Determine the (X, Y) coordinate at the center of the cell enclosing the given text.  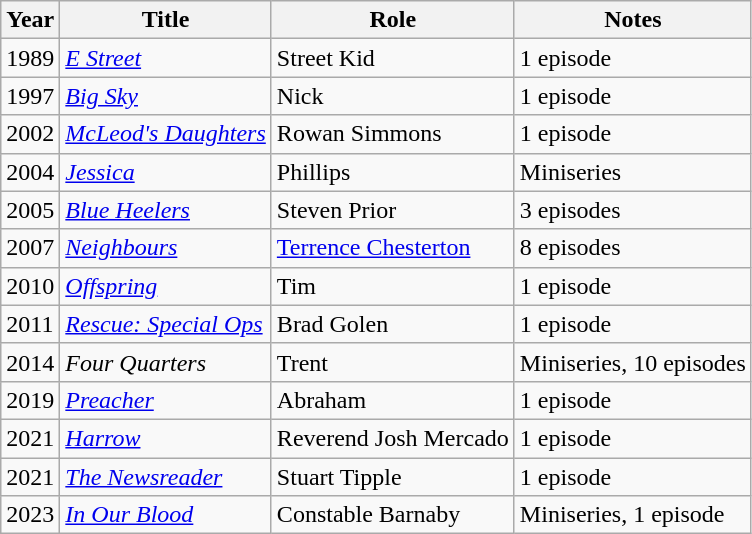
Jessica (166, 172)
Brad Golen (392, 324)
Blue Heelers (166, 210)
Neighbours (166, 248)
Phillips (392, 172)
Street Kid (392, 58)
Miniseries, 1 episode (632, 515)
Year (30, 20)
2004 (30, 172)
1997 (30, 96)
2014 (30, 362)
2002 (30, 134)
Rowan Simmons (392, 134)
8 episodes (632, 248)
2007 (30, 248)
Harrow (166, 438)
Miniseries (632, 172)
E Street (166, 58)
The Newsreader (166, 477)
Abraham (392, 400)
Title (166, 20)
Terrence Chesterton (392, 248)
Reverend Josh Mercado (392, 438)
2010 (30, 286)
1989 (30, 58)
Constable Barnaby (392, 515)
Tim (392, 286)
2011 (30, 324)
Steven Prior (392, 210)
Stuart Tipple (392, 477)
McLeod's Daughters (166, 134)
3 episodes (632, 210)
Big Sky (166, 96)
2023 (30, 515)
2019 (30, 400)
2005 (30, 210)
Notes (632, 20)
Miniseries, 10 episodes (632, 362)
Four Quarters (166, 362)
In Our Blood (166, 515)
Rescue: Special Ops (166, 324)
Preacher (166, 400)
Offspring (166, 286)
Nick (392, 96)
Role (392, 20)
Trent (392, 362)
